Search for the cell housing the specified text and yield its [x, y] center coordinate. 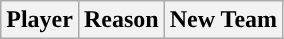
New Team [223, 20]
Reason [121, 20]
Player [40, 20]
